For the text-containing cell, return its midpoint in [x, y] coordinate format. 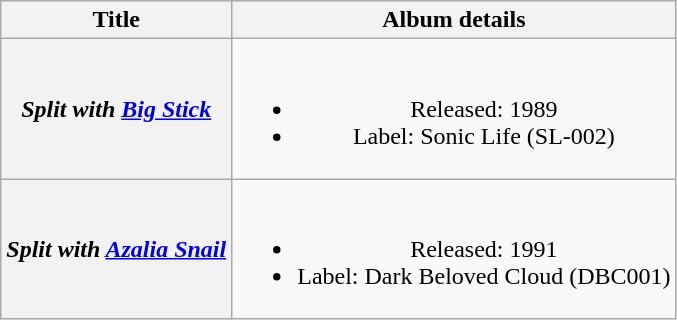
Split with Azalia Snail [116, 249]
Released: 1989Label: Sonic Life (SL-002) [454, 109]
Split with Big Stick [116, 109]
Released: 1991Label: Dark Beloved Cloud (DBC001) [454, 249]
Album details [454, 20]
Title [116, 20]
